Locate the cell with the specified text and output its (x, y) center coordinate. 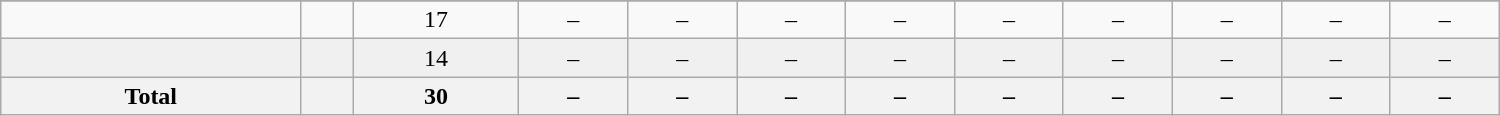
Total (151, 96)
14 (436, 58)
17 (436, 20)
30 (436, 96)
